Return the [X, Y] coordinate for the center point of the cell that contains the specified text.  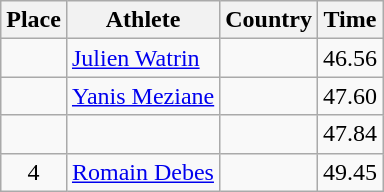
49.45 [350, 172]
46.56 [350, 58]
47.60 [350, 96]
Yanis Meziane [142, 96]
47.84 [350, 134]
Country [269, 20]
Place [34, 20]
4 [34, 172]
Romain Debes [142, 172]
Athlete [142, 20]
Julien Watrin [142, 58]
Time [350, 20]
